Pinpoint the cell where the given text exists, returning its [x, y] midpoint coordinate. 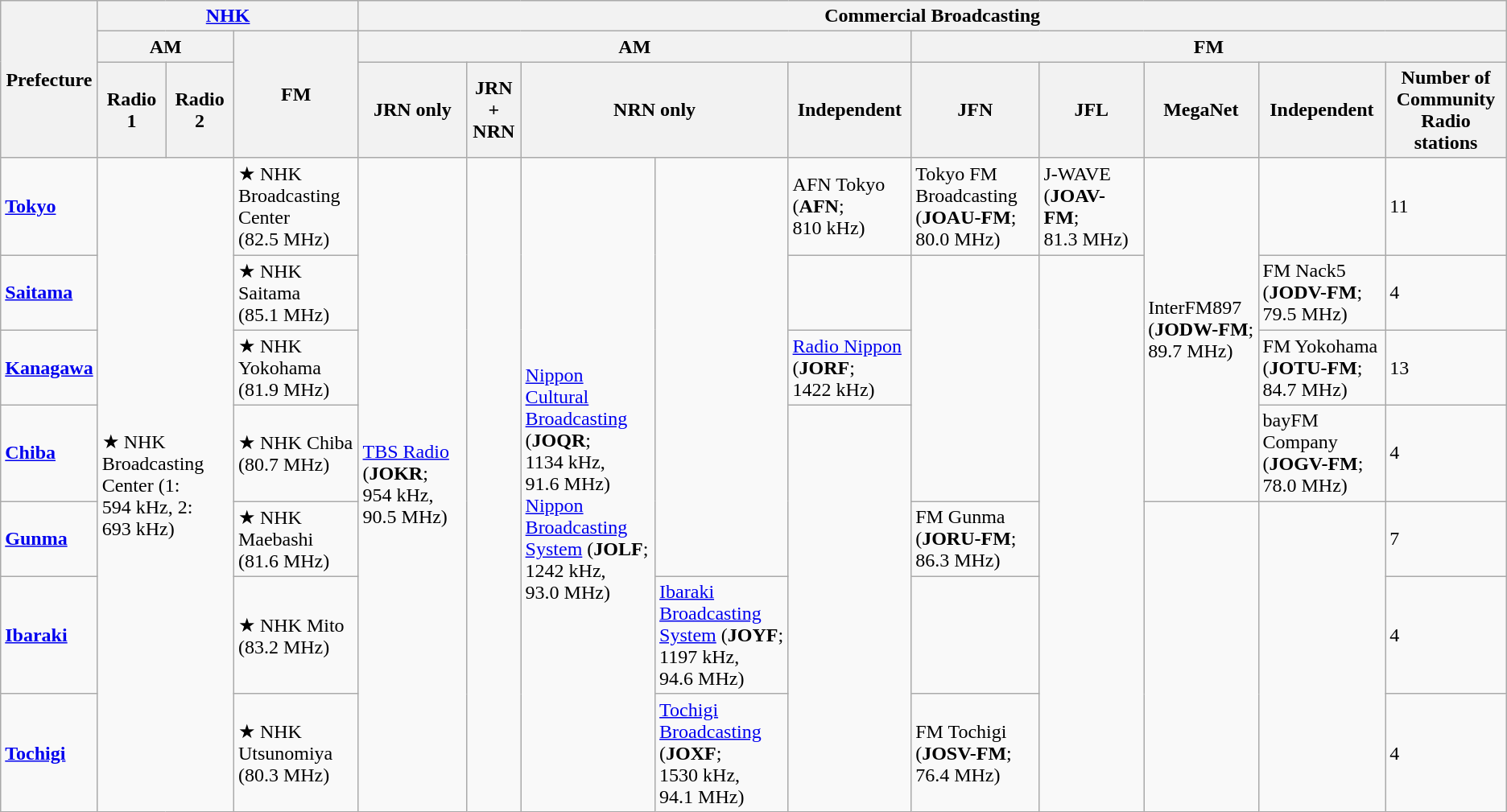
Ibaraki [49, 635]
TBS Radio (JOKR; 954 kHz, 90.5 MHz) [412, 484]
Radio 2 [200, 109]
★ NHK Chiba (80.7 MHz) [296, 454]
Saitama [49, 292]
Tochigi Broadcasting (JOXF; 1530 kHz, 94.1 MHz) [721, 752]
★ NHK Maebashi (81.6 MHz) [296, 539]
★ NHK Utsunomiya (80.3 MHz) [296, 752]
Nippon Cultural Broadcasting (JOQR; 1134 kHz, 91.6 MHz)Nippon Broadcasting System (JOLF; 1242 kHz, 93.0 MHz) [588, 484]
Gunma [49, 539]
Tokyo [49, 206]
FM Nack5 (JODV-FM; 79.5 MHz) [1322, 292]
JRN only [412, 109]
FM Tochigi (JOSV-FM; 76.4 MHz) [976, 752]
NHK [228, 16]
11 [1446, 206]
JFL [1092, 109]
Number of Community Radio stations [1446, 109]
★ NHK Yokohama (81.9 MHz) [296, 368]
★ NHK Broadcasting Center (82.5 MHz) [296, 206]
JRN + NRN [494, 109]
★ NHK Broadcasting Center (1: 594 kHz, 2: 693 kHz) [166, 484]
Prefecture [49, 79]
JFN [976, 109]
★ NHK Mito (83.2 MHz) [296, 635]
Ibaraki Broadcasting System (JOYF; 1197 kHz, 94.6 MHz) [721, 635]
Kanagawa [49, 368]
Tokyo FM Broadcasting (JOAU-FM; 80.0 MHz) [976, 206]
Commercial Broadcasting [932, 16]
7 [1446, 539]
NRN only [654, 109]
FM Gunma (JORU-FM; 86.3 MHz) [976, 539]
InterFM897 (JODW-FM; 89.7 MHz) [1201, 330]
bayFM Company (JOGV-FM; 78.0 MHz) [1322, 454]
AFN Tokyo (AFN; 810 kHz) [850, 206]
J-WAVE (JOAV-FM; 81.3 MHz) [1092, 206]
Radio Nippon (JORF; 1422 kHz) [850, 368]
FM Yokohama (JOTU-FM; 84.7 MHz) [1322, 368]
13 [1446, 368]
Radio 1 [132, 109]
★ NHK Saitama (85.1 MHz) [296, 292]
Chiba [49, 454]
MegaNet [1201, 109]
Tochigi [49, 752]
